Find where the given text appears and provide that cell's center as (X, Y) coordinate. 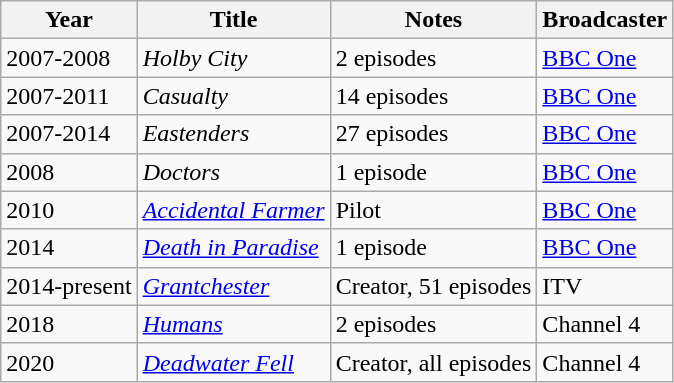
2010 (69, 210)
14 episodes (434, 96)
Creator, all episodes (434, 362)
2018 (69, 324)
2007-2008 (69, 58)
Broadcaster (605, 20)
2007-2014 (69, 134)
2014 (69, 248)
Creator, 51 episodes (434, 286)
Casualty (234, 96)
Title (234, 20)
Holby City (234, 58)
Pilot (434, 210)
2007-2011 (69, 96)
Death in Paradise (234, 248)
Deadwater Fell (234, 362)
Humans (234, 324)
27 episodes (434, 134)
Doctors (234, 172)
2014-present (69, 286)
Year (69, 20)
Grantchester (234, 286)
Notes (434, 20)
Accidental Farmer (234, 210)
Eastenders (234, 134)
ITV (605, 286)
2008 (69, 172)
2020 (69, 362)
